Locate the cell with the specified text and output its (x, y) center coordinate. 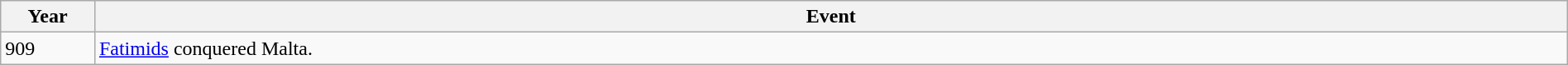
Event (830, 17)
909 (48, 48)
Fatimids conquered Malta. (830, 48)
Year (48, 17)
